Detect which cell encompasses the target text, then output its [X, Y] center coordinate. 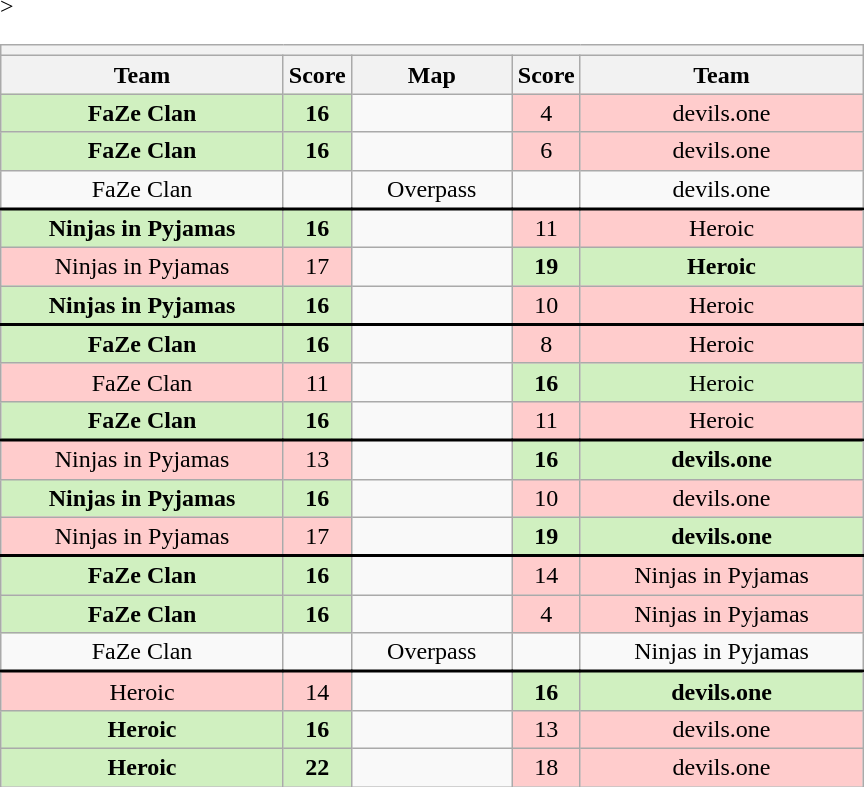
8 [546, 344]
18 [546, 767]
22 [317, 767]
Map [432, 75]
6 [546, 151]
